Detect which cell encompasses the target text, then output its [X, Y] center coordinate. 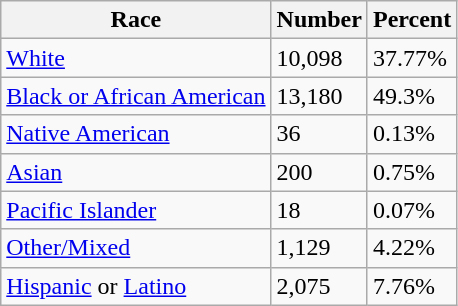
Percent [412, 20]
White [136, 58]
Other/Mixed [136, 248]
37.77% [412, 58]
Asian [136, 172]
0.75% [412, 172]
Hispanic or Latino [136, 286]
13,180 [319, 96]
Native American [136, 134]
7.76% [412, 286]
0.13% [412, 134]
10,098 [319, 58]
Black or African American [136, 96]
1,129 [319, 248]
0.07% [412, 210]
Race [136, 20]
200 [319, 172]
18 [319, 210]
2,075 [319, 286]
36 [319, 134]
4.22% [412, 248]
Number [319, 20]
Pacific Islander [136, 210]
49.3% [412, 96]
